Search for the cell housing the specified text and yield its (x, y) center coordinate. 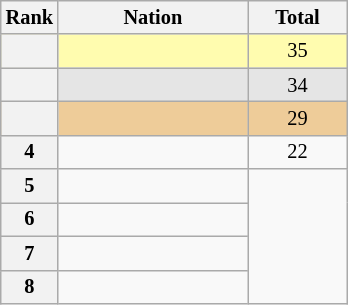
8 (30, 287)
4 (30, 152)
34 (298, 85)
22 (298, 152)
5 (30, 186)
29 (298, 118)
35 (298, 51)
Total (298, 17)
Rank (30, 17)
7 (30, 253)
6 (30, 219)
Nation (153, 17)
